Find where the given text appears and provide that cell's center as [X, Y] coordinate. 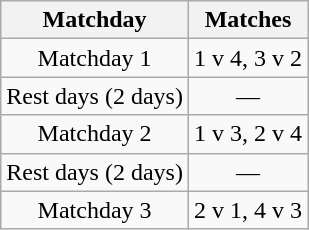
Matchday 1 [95, 58]
Matchday 3 [95, 210]
Matches [248, 20]
2 v 1, 4 v 3 [248, 210]
1 v 4, 3 v 2 [248, 58]
Matchday 2 [95, 134]
Matchday [95, 20]
1 v 3, 2 v 4 [248, 134]
